Scan for the cell matching the given text and deliver its [X, Y] coordinate at center. 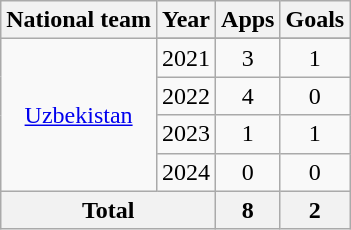
Uzbekistan [79, 115]
4 [248, 96]
Goals [315, 20]
2024 [186, 172]
8 [248, 210]
National team [79, 20]
2021 [186, 58]
3 [248, 58]
Apps [248, 20]
Total [108, 210]
Year [186, 20]
2023 [186, 134]
2 [315, 210]
2022 [186, 96]
